Provide the (x, y) coordinate of the cell's center where the given text is located.  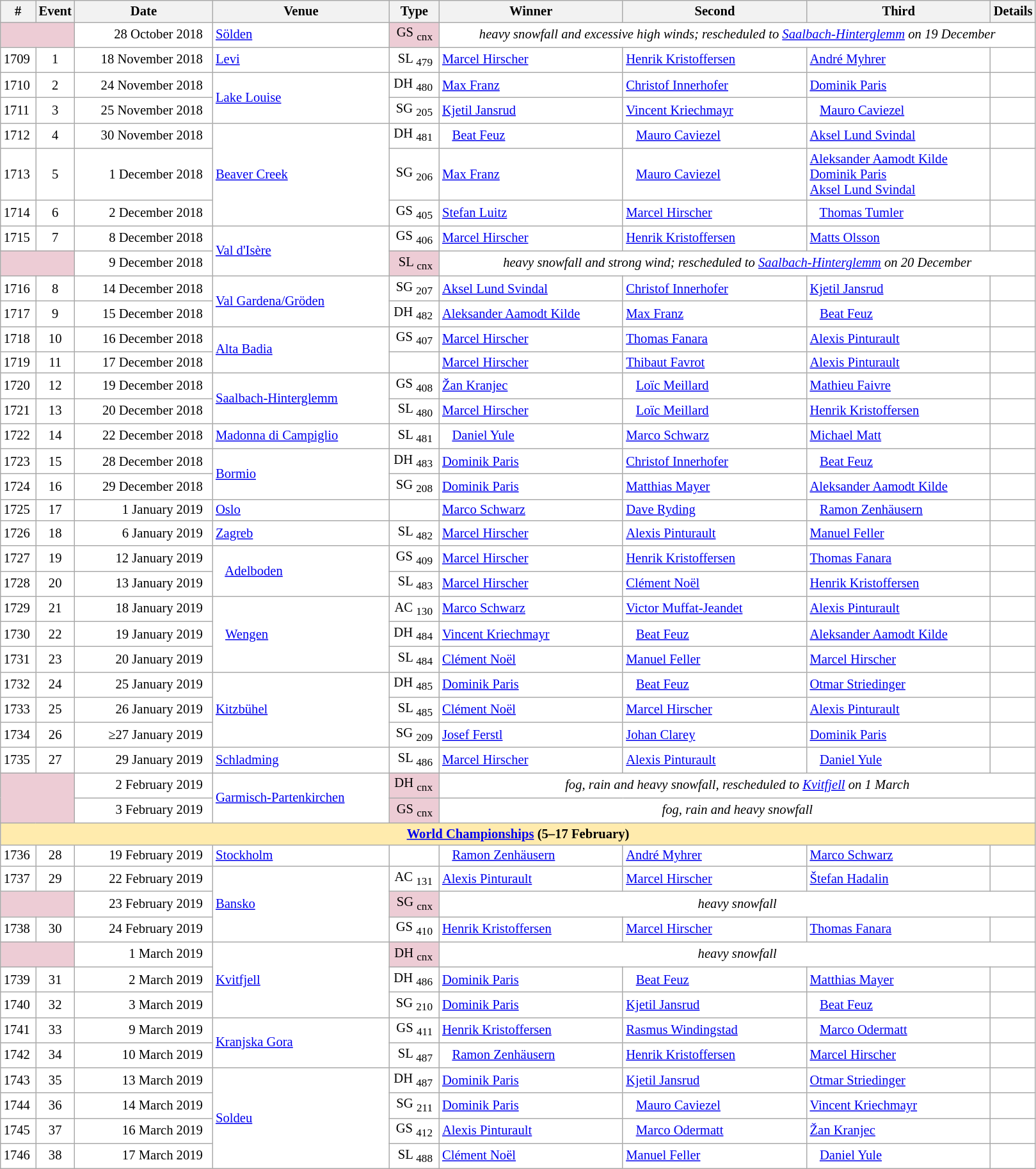
1721 (18, 411)
SL 479 (415, 60)
fog, rain and heavy snowfall (737, 810)
9 (55, 314)
Thomas Tumler (898, 212)
38 (55, 1156)
31 (55, 979)
22 (55, 633)
Lake Louise (301, 97)
7 (55, 238)
1 January 2019 (143, 510)
37 (55, 1130)
Val Gardena/Gröden (301, 301)
SL 487 (415, 1054)
GS 409 (415, 558)
Stockholm (301, 855)
GS 407 (415, 339)
SG 211 (415, 1106)
1736 (18, 855)
Bansko (301, 904)
SG 208 (415, 486)
SG 206 (415, 174)
Thibaut Favrot (714, 362)
1733 (18, 709)
Stefan Luitz (531, 212)
Mathieu Faivre (898, 385)
9 December 2018 (143, 264)
6 (55, 212)
14 March 2019 (143, 1106)
Second (714, 11)
1737 (18, 879)
SL 486 (415, 760)
1732 (18, 685)
Zagreb (301, 534)
1713 (18, 174)
24 February 2019 (143, 929)
24 November 2018 (143, 84)
22 February 2019 (143, 879)
3 February 2019 (143, 810)
Type (415, 11)
3 March 2019 (143, 1005)
Madonna di Campiglio (301, 436)
1722 (18, 436)
25 January 2019 (143, 685)
25 (55, 709)
28 October 2018 (143, 35)
1724 (18, 486)
28 December 2018 (143, 461)
Levi (301, 60)
Dave Ryding (714, 510)
8 December 2018 (143, 238)
Štefan Hadalin (898, 879)
GS 410 (415, 929)
1734 (18, 735)
28 (55, 855)
Third (898, 11)
GS 408 (415, 385)
DH 484 (415, 633)
1739 (18, 979)
DH 485 (415, 685)
2 December 2018 (143, 212)
1723 (18, 461)
19 December 2018 (143, 385)
fog, rain and heavy snowfall, rescheduled to Kvitfjell on 1 March (737, 784)
21 (55, 609)
1731 (18, 659)
AC 130 (415, 609)
Saalbach-Hinterglemm (301, 398)
13 (55, 411)
Johan Clarey (714, 735)
1716 (18, 288)
SG 210 (415, 1005)
Beaver Creek (301, 174)
1728 (18, 584)
1 (55, 60)
18 November 2018 (143, 60)
SL 480 (415, 411)
1720 (18, 385)
Sölden (301, 35)
15 December 2018 (143, 314)
Soldeu (301, 1118)
15 (55, 461)
DH 480 (415, 84)
6 January 2019 (143, 534)
heavy snowfall and strong wind; rescheduled to Saalbach-Hinterglemm on 20 December (737, 264)
# (18, 11)
34 (55, 1054)
Val d'Isère (301, 251)
20 (55, 584)
heavy snowfall and excessive high winds; rescheduled to Saalbach-Hinterglemm on 19 December (737, 35)
33 (55, 1030)
SL cnx (415, 264)
Schladming (301, 760)
Wengen (301, 634)
GS 412 (415, 1130)
AC 131 (415, 879)
22 December 2018 (143, 436)
12 January 2019 (143, 558)
13 January 2019 (143, 584)
Victor Muffat-Jeandet (714, 609)
SG 207 (415, 288)
1710 (18, 84)
1 December 2018 (143, 174)
23 (55, 659)
SG 205 (415, 110)
Adelboden (301, 571)
20 January 2019 (143, 659)
1715 (18, 238)
20 December 2018 (143, 411)
14 December 2018 (143, 288)
18 (55, 534)
13 March 2019 (143, 1080)
1714 (18, 212)
DH 486 (415, 979)
GS 406 (415, 238)
Matts Olsson (898, 238)
29 December 2018 (143, 486)
Bormio (301, 473)
26 January 2019 (143, 709)
SL 482 (415, 534)
2 March 2019 (143, 979)
16 December 2018 (143, 339)
Rasmus Windingstad (714, 1030)
Michael Matt (898, 436)
14 (55, 436)
1719 (18, 362)
1745 (18, 1130)
SL 481 (415, 436)
1712 (18, 136)
SL 483 (415, 584)
19 (55, 558)
Details (1014, 11)
DH 487 (415, 1080)
1738 (18, 929)
DH 483 (415, 461)
29 January 2019 (143, 760)
SL 488 (415, 1156)
5 (55, 174)
DH 482 (415, 314)
16 March 2019 (143, 1130)
1744 (18, 1106)
Oslo (301, 510)
Date (143, 11)
GS 405 (415, 212)
Alta Badia (301, 349)
10 (55, 339)
SL 484 (415, 659)
17 March 2019 (143, 1156)
10 March 2019 (143, 1054)
17 (55, 510)
1726 (18, 534)
9 March 2019 (143, 1030)
Kitzbühel (301, 710)
Aleksander Aamodt Kilde Dominik Paris Aksel Lund Svindal (898, 174)
16 (55, 486)
8 (55, 288)
Garmisch-Partenkirchen (301, 797)
1718 (18, 339)
3 (55, 110)
SL 485 (415, 709)
1711 (18, 110)
1709 (18, 60)
36 (55, 1106)
Venue (301, 11)
SG cnx (415, 903)
1746 (18, 1156)
Winner (531, 11)
25 November 2018 (143, 110)
GS 411 (415, 1030)
2 February 2019 (143, 784)
World Championships (5–17 February) (518, 834)
26 (55, 735)
1729 (18, 609)
29 (55, 879)
1717 (18, 314)
19 February 2019 (143, 855)
11 (55, 362)
30 November 2018 (143, 136)
1741 (18, 1030)
2 (55, 84)
24 (55, 685)
27 (55, 760)
1743 (18, 1080)
≥27 January 2019 (143, 735)
17 December 2018 (143, 362)
30 (55, 929)
1742 (18, 1054)
Event (55, 11)
1 March 2019 (143, 955)
1727 (18, 558)
DH 481 (415, 136)
4 (55, 136)
35 (55, 1080)
1735 (18, 760)
SG 209 (415, 735)
12 (55, 385)
18 January 2019 (143, 609)
32 (55, 1005)
Kranjska Gora (301, 1043)
1730 (18, 633)
Josef Ferstl (531, 735)
1740 (18, 1005)
19 January 2019 (143, 633)
23 February 2019 (143, 903)
Kvitfjell (301, 980)
1725 (18, 510)
